Pinpoint the cell where the given text exists, returning its [x, y] midpoint coordinate. 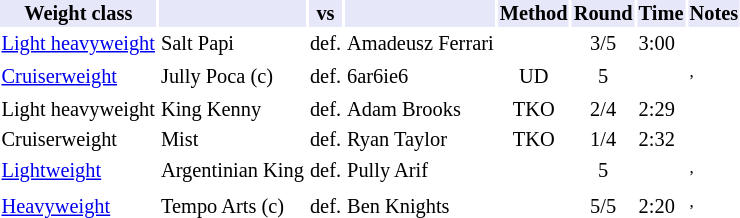
2/4 [603, 108]
Ryan Taylor [421, 138]
1/4 [603, 138]
Weight class [78, 14]
Pully Arif [421, 171]
Jully Poca (c) [232, 76]
UD [534, 76]
Mist [232, 138]
3:00 [661, 44]
Argentinian King [232, 171]
Time [661, 14]
vs [325, 14]
Salt Papi [232, 44]
Adam Brooks [421, 108]
Round [603, 14]
King Kenny [232, 108]
3/5 [603, 44]
2:29 [661, 108]
Method [534, 14]
Notes [714, 14]
Lightweight [78, 171]
2:32 [661, 138]
6ar6ie6 [421, 76]
Amadeusz Ferrari [421, 44]
